Detect which cell encompasses the target text, then output its (x, y) center coordinate. 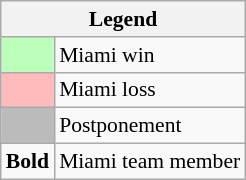
Miami team member (150, 162)
Legend (123, 19)
Bold (28, 162)
Miami loss (150, 90)
Postponement (150, 126)
Miami win (150, 55)
